From the cell containing the given text, extract its center point as (x, y) coordinate. 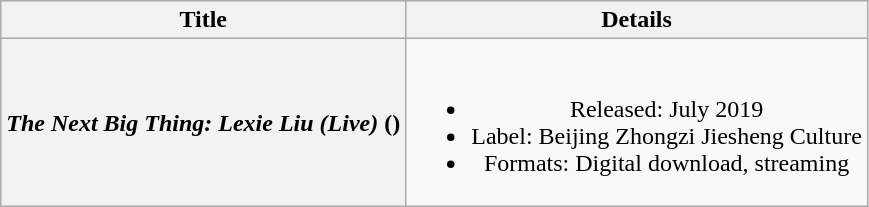
The Next Big Thing: Lexie Liu (Live) () (204, 122)
Details (637, 20)
Title (204, 20)
Released: July 2019Label: Beijing Zhongzi Jiesheng CultureFormats: Digital download, streaming (637, 122)
